From the cell containing the given text, extract its center point as [X, Y] coordinate. 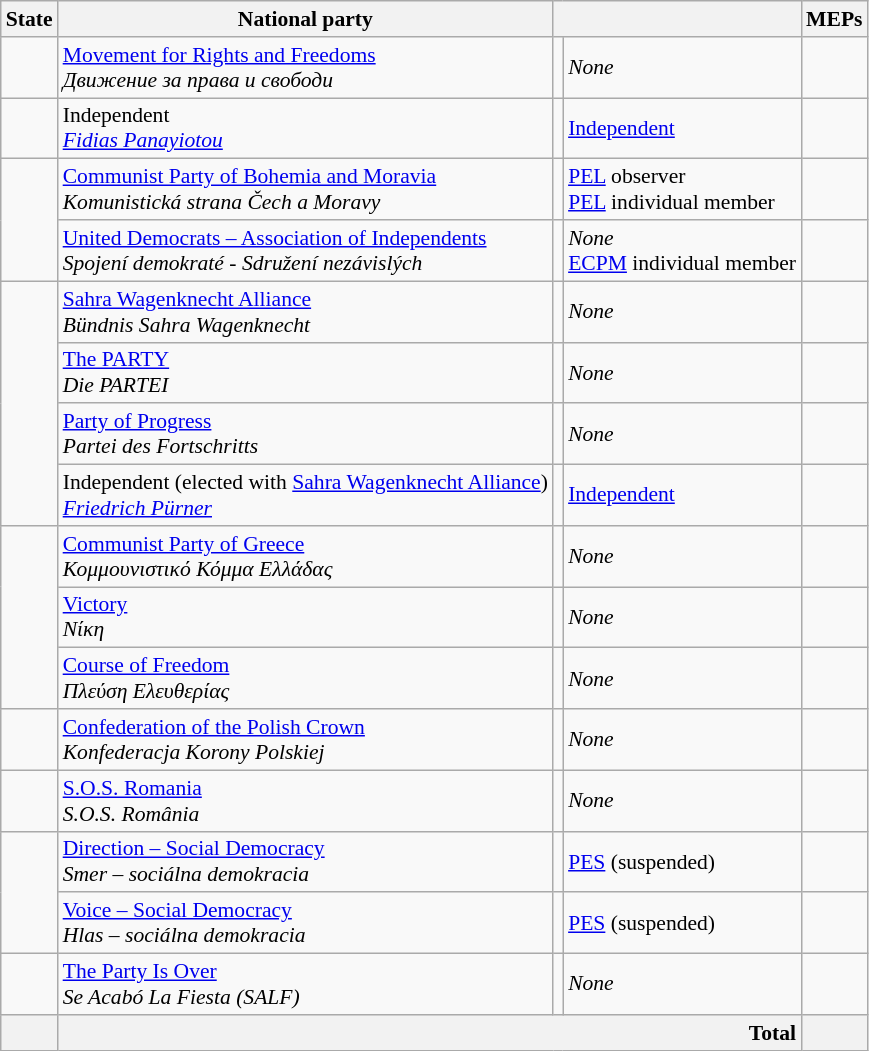
Direction – Social DemocracySmer – sociálna demokracia [306, 862]
National party [306, 19]
Sahra Wagenknecht AllianceBündnis Sahra Wagenknecht [306, 312]
MEPs [834, 19]
Confederation of the Polish CrownKonfederacja Korony Polskiej [306, 740]
NoneECPM individual member [682, 250]
Voice – Social DemocracyHlas – sociálna demokracia [306, 924]
The Party Is OverSe Acabó La Fiesta (SALF) [306, 984]
IndependentFidias Panayiotou [306, 128]
PEL observerPEL individual member [682, 190]
Independent (elected with Sahra Wagenknecht Alliance)Friedrich Pürner [306, 496]
Total [430, 1033]
The PARTYDie PARTEI [306, 372]
Course of FreedomΠλεύση Ελευθερίας [306, 678]
VictoryΝίκη [306, 618]
State [30, 19]
Communist Party of Bohemia and MoraviaKomunistická strana Čech a Moravy [306, 190]
Party of ProgressPartei des Fortschritts [306, 434]
Movement for Rights and FreedomsДвижение за права и свободи [306, 68]
S.O.S. RomaniaS.O.S. România [306, 800]
United Democrats – Association of IndependentsSpojení demokraté - Sdružení nezávislých [306, 250]
Communist Party of GreeceΚομμουνιστικό Κόμμα Ελλάδας [306, 556]
